Output the (X, Y) coordinate of the center of the cell containing the given text.  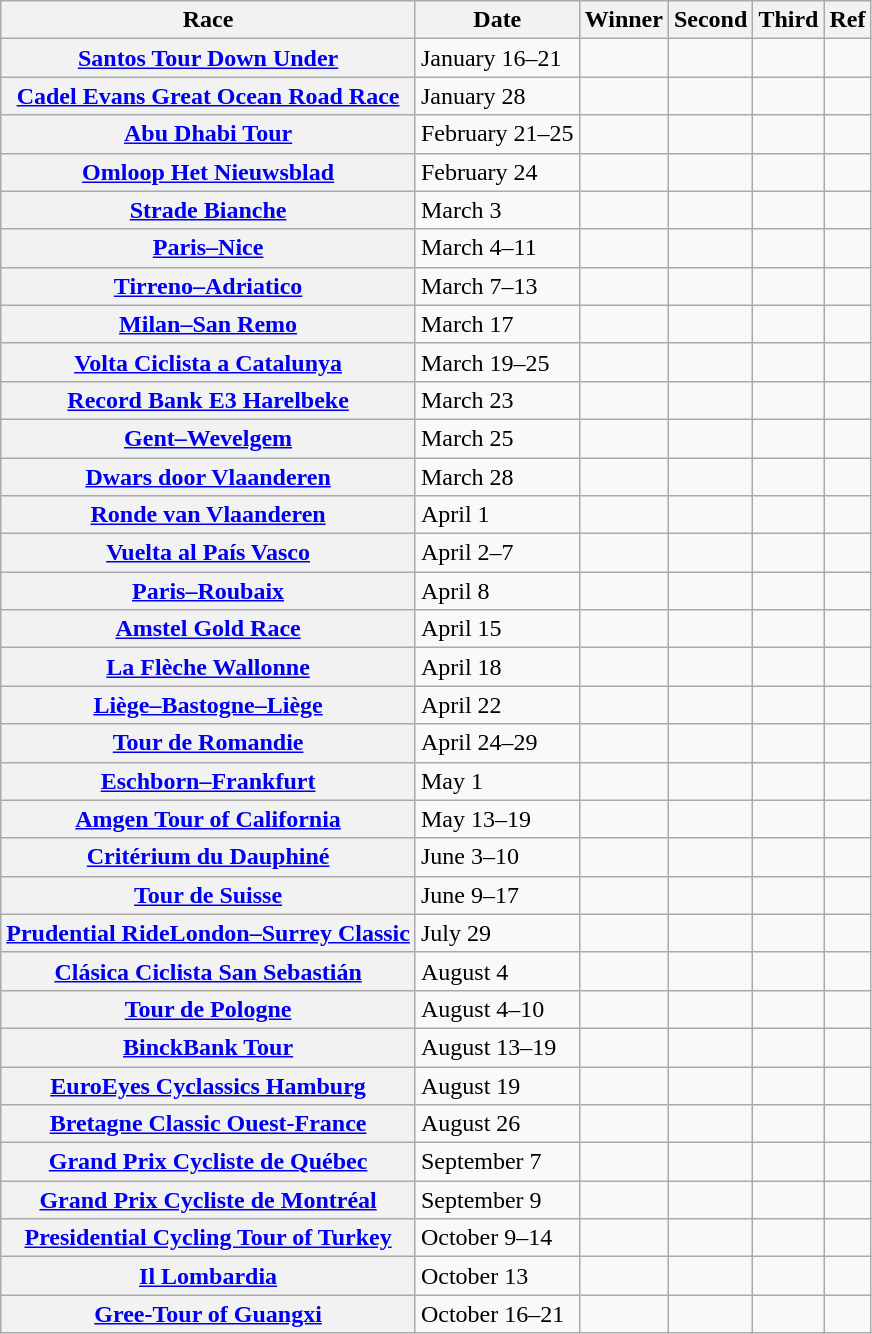
Date (497, 20)
March 28 (497, 477)
January 28 (497, 96)
Second (710, 20)
Eschborn–Frankfurt (208, 781)
May 13–19 (497, 819)
August 13–19 (497, 1047)
Strade Bianche (208, 210)
January 16–21 (497, 58)
April 15 (497, 629)
Clásica Ciclista San Sebastián (208, 971)
March 7–13 (497, 286)
Omloop Het Nieuwsblad (208, 172)
October 9–14 (497, 1238)
September 7 (497, 1162)
Ronde van Vlaanderen (208, 515)
Presidential Cycling Tour of Turkey (208, 1238)
August 19 (497, 1085)
April 18 (497, 667)
Vuelta al País Vasco (208, 553)
March 23 (497, 400)
March 4–11 (497, 248)
Critérium du Dauphiné (208, 857)
Race (208, 20)
Amgen Tour of California (208, 819)
BinckBank Tour (208, 1047)
Grand Prix Cycliste de Montréal (208, 1200)
Ref (848, 20)
February 24 (497, 172)
Bretagne Classic Ouest-France (208, 1124)
Tirreno–Adriatico (208, 286)
May 1 (497, 781)
August 4–10 (497, 1009)
Tour de Pologne (208, 1009)
Cadel Evans Great Ocean Road Race (208, 96)
Record Bank E3 Harelbeke (208, 400)
September 9 (497, 1200)
Winner (624, 20)
August 4 (497, 971)
Gree-Tour of Guangxi (208, 1314)
October 13 (497, 1276)
Santos Tour Down Under (208, 58)
March 17 (497, 324)
Abu Dhabi Tour (208, 134)
Paris–Roubaix (208, 591)
April 22 (497, 705)
April 8 (497, 591)
Tour de Romandie (208, 743)
April 2–7 (497, 553)
Amstel Gold Race (208, 629)
March 19–25 (497, 362)
La Flèche Wallonne (208, 667)
Il Lombardia (208, 1276)
June 9–17 (497, 895)
Prudential RideLondon–Surrey Classic (208, 933)
EuroEyes Cyclassics Hamburg (208, 1085)
April 1 (497, 515)
Dwars door Vlaanderen (208, 477)
Gent–Wevelgem (208, 438)
Milan–San Remo (208, 324)
October 16–21 (497, 1314)
Third (788, 20)
March 3 (497, 210)
April 24–29 (497, 743)
Grand Prix Cycliste de Québec (208, 1162)
Volta Ciclista a Catalunya (208, 362)
June 3–10 (497, 857)
Tour de Suisse (208, 895)
Liège–Bastogne–Liège (208, 705)
February 21–25 (497, 134)
July 29 (497, 933)
March 25 (497, 438)
August 26 (497, 1124)
Paris–Nice (208, 248)
